Locate the cell with the specified text and output its (X, Y) center coordinate. 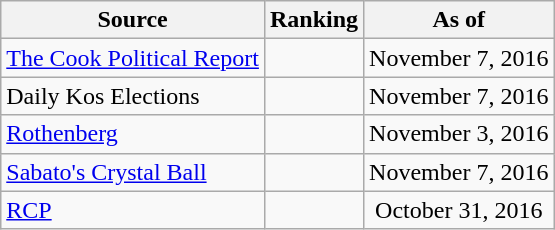
RCP (133, 210)
Daily Kos Elections (133, 96)
As of (459, 20)
Rothenberg (133, 134)
Sabato's Crystal Ball (133, 172)
The Cook Political Report (133, 58)
November 3, 2016 (459, 134)
Source (133, 20)
Ranking (314, 20)
October 31, 2016 (459, 210)
